Output the [X, Y] coordinate of the center of the cell containing the given text.  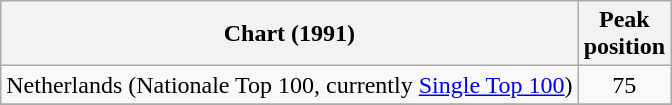
75 [624, 85]
Peakposition [624, 34]
Netherlands (Nationale Top 100, currently Single Top 100) [290, 85]
Chart (1991) [290, 34]
